Determine the [x, y] coordinate at the center of the cell enclosing the given text.  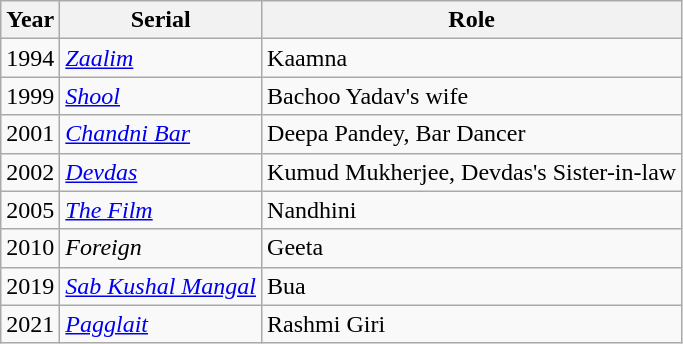
Sab Kushal Mangal [161, 286]
2010 [30, 248]
2021 [30, 324]
Kaamna [472, 58]
Rashmi Giri [472, 324]
Pagglait [161, 324]
Devdas [161, 172]
Foreign [161, 248]
Bua [472, 286]
1994 [30, 58]
2019 [30, 286]
Kumud Mukherjee, Devdas's Sister-in-law [472, 172]
The Film [161, 210]
Shool [161, 96]
Geeta [472, 248]
2005 [30, 210]
Year [30, 20]
Zaalim [161, 58]
2002 [30, 172]
Deepa Pandey, Bar Dancer [472, 134]
Bachoo Yadav's wife [472, 96]
Chandni Bar [161, 134]
2001 [30, 134]
1999 [30, 96]
Role [472, 20]
Nandhini [472, 210]
Serial [161, 20]
